Extract the [X, Y] coordinate from the center of the cell holding the provided text.  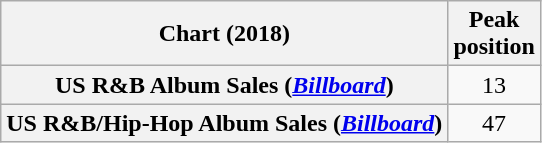
US R&B Album Sales (Billboard) [224, 85]
Peakposition [494, 34]
13 [494, 85]
47 [494, 123]
US R&B/Hip-Hop Album Sales (Billboard) [224, 123]
Chart (2018) [224, 34]
